Determine the [X, Y] coordinate at the center of the cell enclosing the given text.  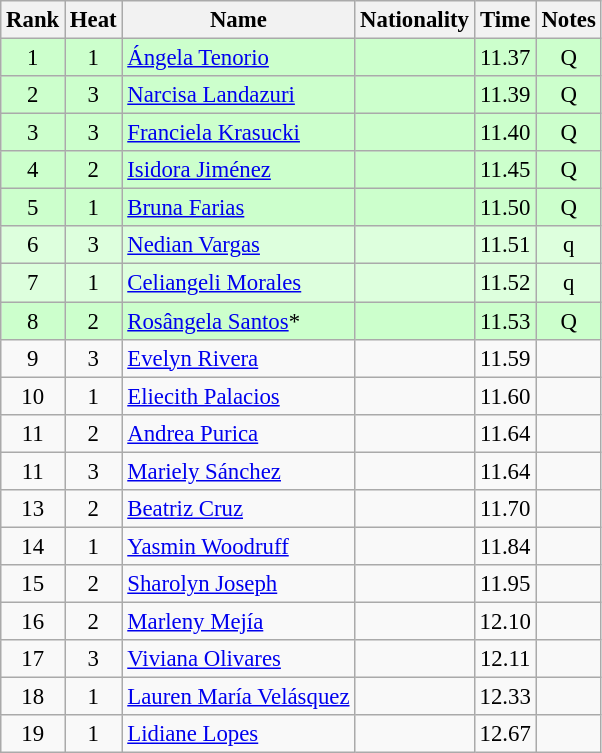
Yasmin Woodruff [238, 546]
Sharolyn Joseph [238, 584]
15 [33, 584]
9 [33, 358]
10 [33, 396]
Marleny Mejía [238, 621]
Time [505, 20]
11.51 [505, 245]
11.45 [505, 170]
Lidiane Lopes [238, 734]
13 [33, 509]
11.52 [505, 283]
11.60 [505, 396]
12.10 [505, 621]
11.70 [505, 509]
11.59 [505, 358]
12.67 [505, 734]
4 [33, 170]
Franciela Krasucki [238, 133]
Isidora Jiménez [238, 170]
17 [33, 659]
Celiangeli Morales [238, 283]
11.39 [505, 95]
Bruna Farias [238, 208]
11.53 [505, 321]
Evelyn Rivera [238, 358]
Name [238, 20]
12.11 [505, 659]
19 [33, 734]
Nationality [414, 20]
8 [33, 321]
11.40 [505, 133]
Lauren María Velásquez [238, 697]
16 [33, 621]
Narcisa Landazuri [238, 95]
12.33 [505, 697]
11.95 [505, 584]
Nedian Vargas [238, 245]
11.37 [505, 58]
Rank [33, 20]
Rosângela Santos* [238, 321]
Eliecith Palacios [238, 396]
Andrea Purica [238, 433]
14 [33, 546]
11.50 [505, 208]
Notes [568, 20]
Heat [94, 20]
Viviana Olivares [238, 659]
5 [33, 208]
7 [33, 283]
Mariely Sánchez [238, 471]
6 [33, 245]
11.84 [505, 546]
Beatriz Cruz [238, 509]
18 [33, 697]
Ángela Tenorio [238, 58]
